Capture the cell that displays the provided text and extract its [x, y] central coordinate. 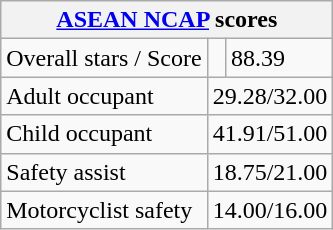
41.91/51.00 [270, 134]
Safety assist [104, 172]
14.00/16.00 [270, 210]
Child occupant [104, 134]
88.39 [278, 58]
Adult occupant [104, 96]
Motorcyclist safety [104, 210]
29.28/32.00 [270, 96]
Overall stars / Score [104, 58]
18.75/21.00 [270, 172]
ASEAN NCAP scores [167, 20]
